Provide the (x, y) coordinate of the cell's center where the given text is located.  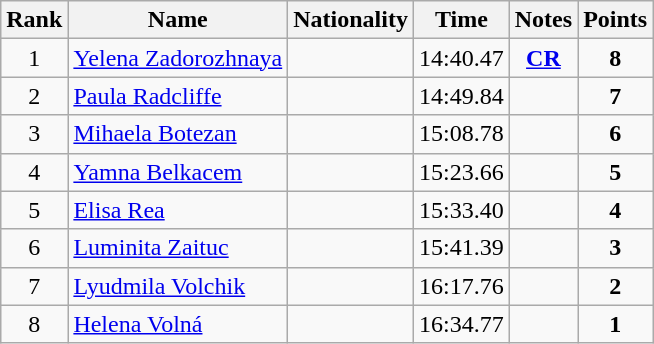
Name (178, 20)
Lyudmila Volchik (178, 286)
15:33.40 (461, 210)
Luminita Zaituc (178, 248)
15:23.66 (461, 172)
Mihaela Botezan (178, 134)
16:34.77 (461, 324)
Time (461, 20)
Rank (34, 20)
15:41.39 (461, 248)
15:08.78 (461, 134)
Elisa Rea (178, 210)
14:49.84 (461, 96)
Notes (543, 20)
14:40.47 (461, 58)
16:17.76 (461, 286)
CR (543, 58)
Paula Radcliffe (178, 96)
Nationality (351, 20)
Points (616, 20)
Helena Volná (178, 324)
Yelena Zadorozhnaya (178, 58)
Yamna Belkacem (178, 172)
